Search for the cell housing the specified text and yield its (x, y) center coordinate. 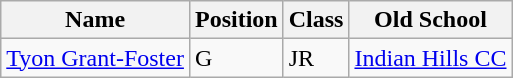
Indian Hills CC (430, 58)
Position (236, 20)
G (236, 58)
Old School (430, 20)
Tyon Grant-Foster (96, 58)
JR (316, 58)
Name (96, 20)
Class (316, 20)
